Scan for the cell matching the given text and deliver its (X, Y) coordinate at center. 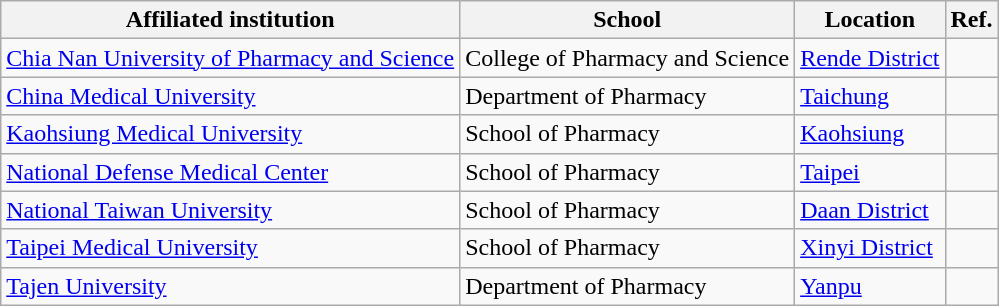
Ref. (972, 20)
Xinyi District (870, 248)
College of Pharmacy and Science (628, 58)
Taipei (870, 172)
Kaohsiung Medical University (230, 134)
Rende District (870, 58)
Location (870, 20)
China Medical University (230, 96)
National Defense Medical Center (230, 172)
Daan District (870, 210)
Affiliated institution (230, 20)
Yanpu (870, 286)
Taichung (870, 96)
Taipei Medical University (230, 248)
Kaohsiung (870, 134)
School (628, 20)
Chia Nan University of Pharmacy and Science (230, 58)
National Taiwan University (230, 210)
Tajen University (230, 286)
